Search for the cell housing the specified text and yield its (X, Y) center coordinate. 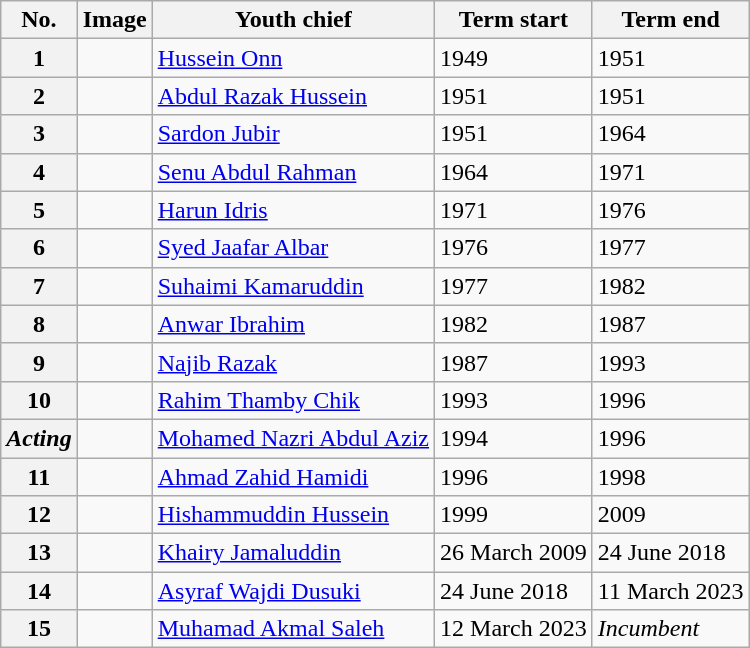
Asyraf Wajdi Dusuki (293, 591)
Najib Razak (293, 362)
No. (39, 20)
9 (39, 362)
Muhamad Akmal Saleh (293, 629)
Term end (670, 20)
8 (39, 324)
12 (39, 515)
7 (39, 286)
Sardon Jubir (293, 134)
15 (39, 629)
Mohamed Nazri Abdul Aziz (293, 438)
Rahim Thamby Chik (293, 400)
12 March 2023 (514, 629)
1998 (670, 477)
Syed Jaafar Albar (293, 248)
11 (39, 477)
2 (39, 96)
Youth chief (293, 20)
Senu Abdul Rahman (293, 172)
Term start (514, 20)
Acting (39, 438)
Ahmad Zahid Hamidi (293, 477)
Incumbent (670, 629)
Harun Idris (293, 210)
14 (39, 591)
5 (39, 210)
Abdul Razak Hussein (293, 96)
Khairy Jamaluddin (293, 553)
Image (114, 20)
1949 (514, 58)
4 (39, 172)
Anwar Ibrahim (293, 324)
11 March 2023 (670, 591)
13 (39, 553)
1999 (514, 515)
Suhaimi Kamaruddin (293, 286)
6 (39, 248)
3 (39, 134)
26 March 2009 (514, 553)
Hussein Onn (293, 58)
Hishammuddin Hussein (293, 515)
1994 (514, 438)
2009 (670, 515)
1 (39, 58)
10 (39, 400)
